Extract the [x, y] coordinate from the center of the cell holding the provided text.  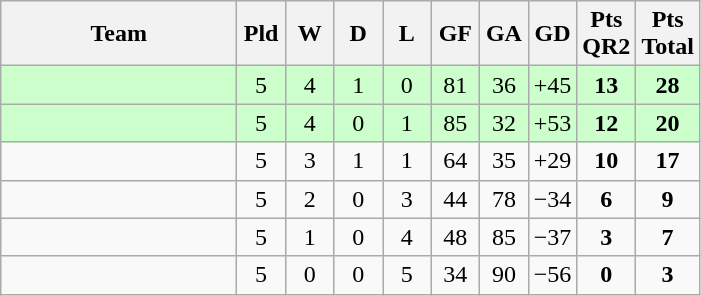
GD [552, 34]
36 [504, 85]
D [358, 34]
−56 [552, 275]
12 [606, 123]
10 [606, 161]
13 [606, 85]
Pts QR2 [606, 34]
+29 [552, 161]
90 [504, 275]
35 [504, 161]
20 [668, 123]
+53 [552, 123]
78 [504, 199]
GA [504, 34]
2 [310, 199]
34 [456, 275]
48 [456, 237]
−37 [552, 237]
Pts Total [668, 34]
32 [504, 123]
W [310, 34]
GF [456, 34]
28 [668, 85]
6 [606, 199]
64 [456, 161]
9 [668, 199]
81 [456, 85]
−34 [552, 199]
7 [668, 237]
Team [119, 34]
L [406, 34]
+45 [552, 85]
Pld [262, 34]
44 [456, 199]
17 [668, 161]
